Capture the cell that displays the provided text and extract its (x, y) central coordinate. 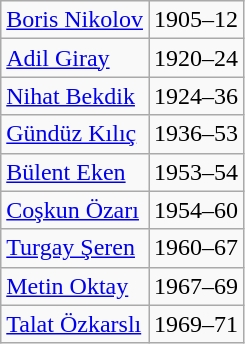
Coşkun Özarı (75, 210)
Boris Nikolov (75, 20)
1960–67 (196, 248)
Adil Giray (75, 58)
1924–36 (196, 96)
1967–69 (196, 286)
Turgay Şeren (75, 248)
1954–60 (196, 210)
Nihat Bekdik (75, 96)
Bülent Eken (75, 172)
1936–53 (196, 134)
1920–24 (196, 58)
Metin Oktay (75, 286)
Talat Özkarslı (75, 324)
Gündüz Kılıç (75, 134)
1969–71 (196, 324)
1905–12 (196, 20)
1953–54 (196, 172)
